Determine the (x, y) coordinate at the center of the cell enclosing the given text.  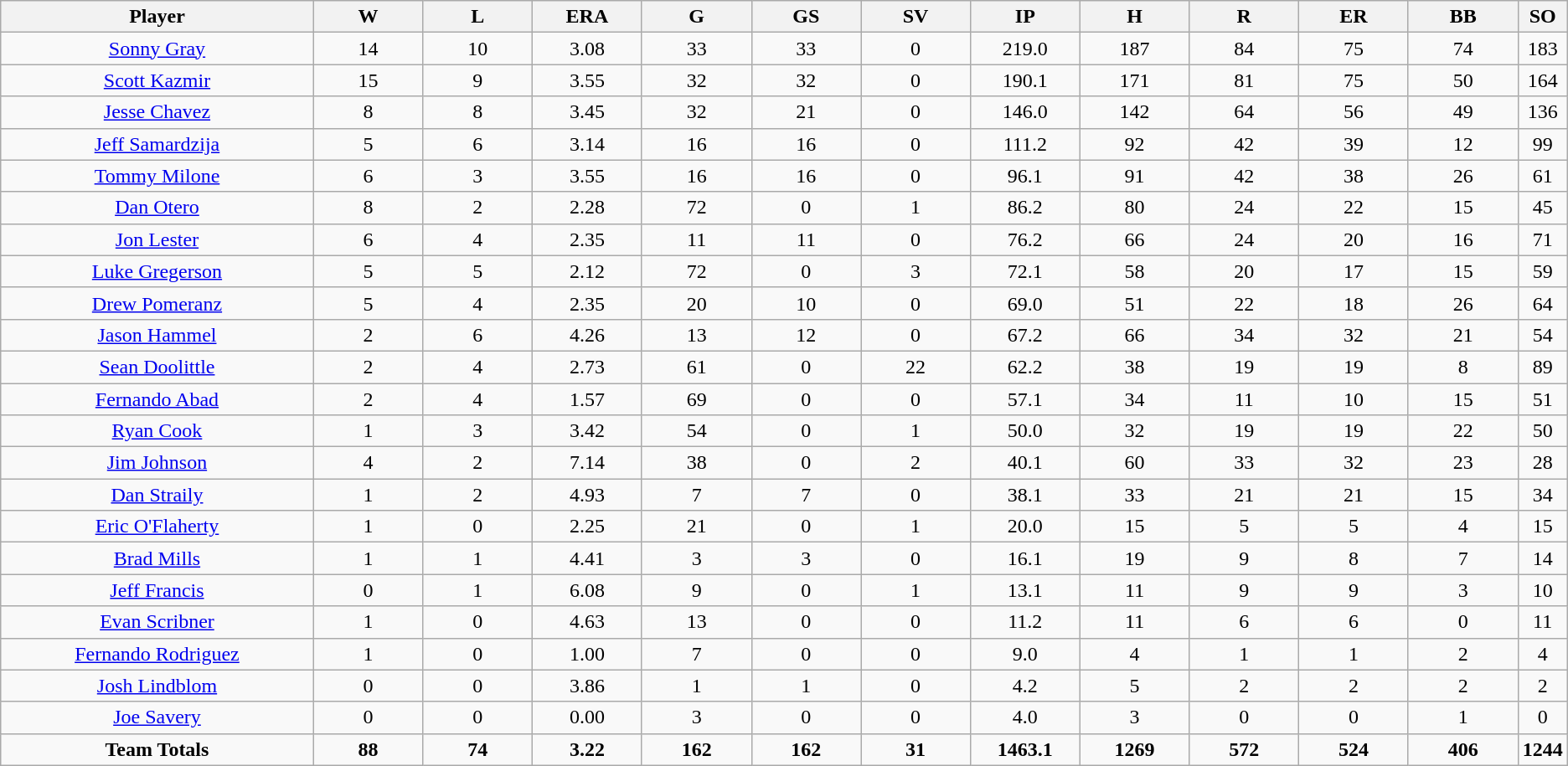
Drew Pomeranz (157, 303)
146.0 (1025, 112)
50.0 (1025, 431)
187 (1134, 49)
2.28 (588, 208)
62.2 (1025, 367)
3.22 (588, 749)
38.1 (1025, 495)
6.08 (588, 590)
G (697, 17)
17 (1354, 271)
0.00 (588, 717)
91 (1134, 176)
406 (1462, 749)
Dan Straily (157, 495)
7.14 (588, 463)
58 (1134, 271)
ER (1354, 17)
111.2 (1025, 144)
88 (369, 749)
1269 (1134, 749)
Tommy Milone (157, 176)
71 (1543, 239)
ERA (588, 17)
57.1 (1025, 399)
Sean Doolittle (157, 367)
11.2 (1025, 622)
40.1 (1025, 463)
67.2 (1025, 335)
2.25 (588, 527)
Scott Kazmir (157, 80)
28 (1543, 463)
20.0 (1025, 527)
1.57 (588, 399)
524 (1354, 749)
Jesse Chavez (157, 112)
56 (1354, 112)
4.2 (1025, 686)
572 (1245, 749)
59 (1543, 271)
Jeff Francis (157, 590)
45 (1543, 208)
84 (1245, 49)
Brad Mills (157, 558)
Joe Savery (157, 717)
9.0 (1025, 654)
190.1 (1025, 80)
80 (1134, 208)
3.42 (588, 431)
183 (1543, 49)
Josh Lindblom (157, 686)
BB (1462, 17)
92 (1134, 144)
Fernando Rodriguez (157, 654)
Jon Lester (157, 239)
39 (1354, 144)
2.73 (588, 367)
Sonny Gray (157, 49)
4.26 (588, 335)
1.00 (588, 654)
81 (1245, 80)
4.93 (588, 495)
18 (1354, 303)
H (1134, 17)
Jason Hammel (157, 335)
76.2 (1025, 239)
49 (1462, 112)
86.2 (1025, 208)
L (477, 17)
13.1 (1025, 590)
R (1245, 17)
3.45 (588, 112)
Eric O'Flaherty (157, 527)
Luke Gregerson (157, 271)
4.0 (1025, 717)
69.0 (1025, 303)
Evan Scribner (157, 622)
Fernando Abad (157, 399)
IP (1025, 17)
72.1 (1025, 271)
3.14 (588, 144)
136 (1543, 112)
99 (1543, 144)
SO (1543, 17)
Jeff Samardzija (157, 144)
4.41 (588, 558)
31 (916, 749)
89 (1543, 367)
W (369, 17)
3.08 (588, 49)
Team Totals (157, 749)
171 (1134, 80)
69 (697, 399)
23 (1462, 463)
1463.1 (1025, 749)
219.0 (1025, 49)
Ryan Cook (157, 431)
60 (1134, 463)
2.12 (588, 271)
1244 (1543, 749)
3.86 (588, 686)
Jim Johnson (157, 463)
164 (1543, 80)
Dan Otero (157, 208)
Player (157, 17)
GS (806, 17)
96.1 (1025, 176)
SV (916, 17)
16.1 (1025, 558)
142 (1134, 112)
4.63 (588, 622)
